Find where the given text appears and provide that cell's center as (X, Y) coordinate. 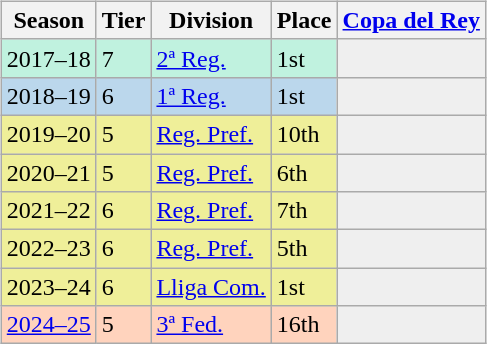
5th (304, 249)
Tier (124, 20)
6th (304, 173)
2024–25 (48, 325)
7 (124, 58)
7th (304, 211)
2022–23 (48, 249)
2021–22 (48, 211)
2ª Reg. (211, 58)
3ª Fed. (211, 325)
Place (304, 20)
2018–19 (48, 96)
Copa del Rey (411, 20)
2023–24 (48, 287)
16th (304, 325)
Lliga Com. (211, 287)
2019–20 (48, 134)
1ª Reg. (211, 96)
10th (304, 134)
Season (48, 20)
Division (211, 20)
2017–18 (48, 58)
2020–21 (48, 173)
